For the text-containing cell, return its midpoint in (x, y) coordinate format. 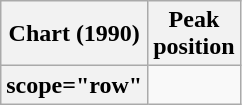
scope="row" (74, 85)
Peakposition (194, 34)
Chart (1990) (74, 34)
